Extract the [X, Y] coordinate from the center of the cell holding the provided text.  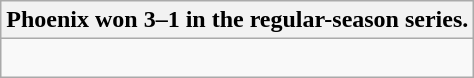
Phoenix won 3–1 in the regular-season series. [238, 20]
